Identify which cell holds the provided text, then report its [X, Y] central coordinate. 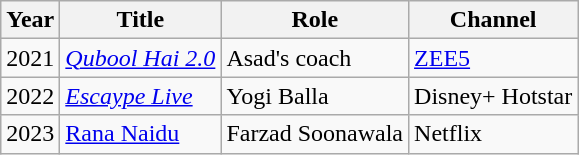
Year [30, 20]
2021 [30, 58]
Escaype Live [140, 96]
Title [140, 20]
ZEE5 [494, 58]
Farzad Soonawala [315, 134]
Qubool Hai 2.0 [140, 58]
Yogi Balla [315, 96]
Channel [494, 20]
Asad's coach [315, 58]
2022 [30, 96]
Rana Naidu [140, 134]
Role [315, 20]
Netflix [494, 134]
Disney+ Hotstar [494, 96]
2023 [30, 134]
